For the text-containing cell, return its midpoint in (X, Y) coordinate format. 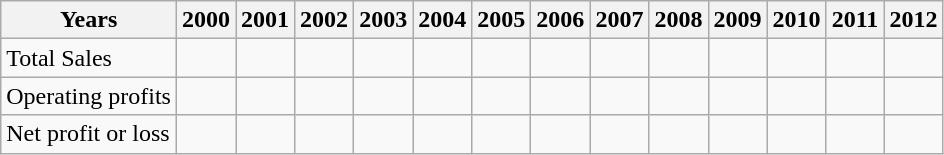
Net profit or loss (89, 134)
2006 (560, 20)
2011 (855, 20)
2007 (620, 20)
Operating profits (89, 96)
Total Sales (89, 58)
2009 (738, 20)
2002 (324, 20)
2001 (266, 20)
2004 (442, 20)
2003 (384, 20)
2008 (678, 20)
2005 (502, 20)
2000 (206, 20)
Years (89, 20)
2010 (796, 20)
2012 (914, 20)
